Locate the cell with the specified text and output its [X, Y] center coordinate. 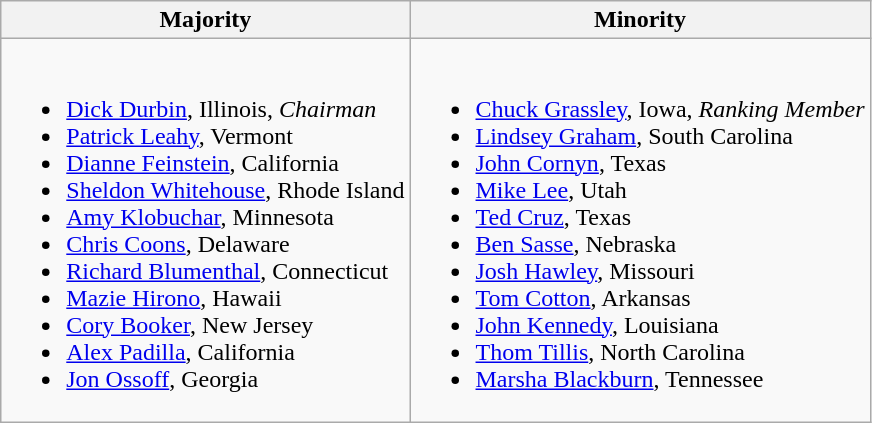
Minority [640, 20]
Majority [206, 20]
